From the cell containing the given text, extract its center point as (x, y) coordinate. 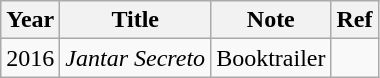
Year (30, 20)
Title (136, 20)
2016 (30, 58)
Booktrailer (271, 58)
Ref (354, 20)
Note (271, 20)
Jantar Secreto (136, 58)
